Locate the cell with the specified text and output its [X, Y] center coordinate. 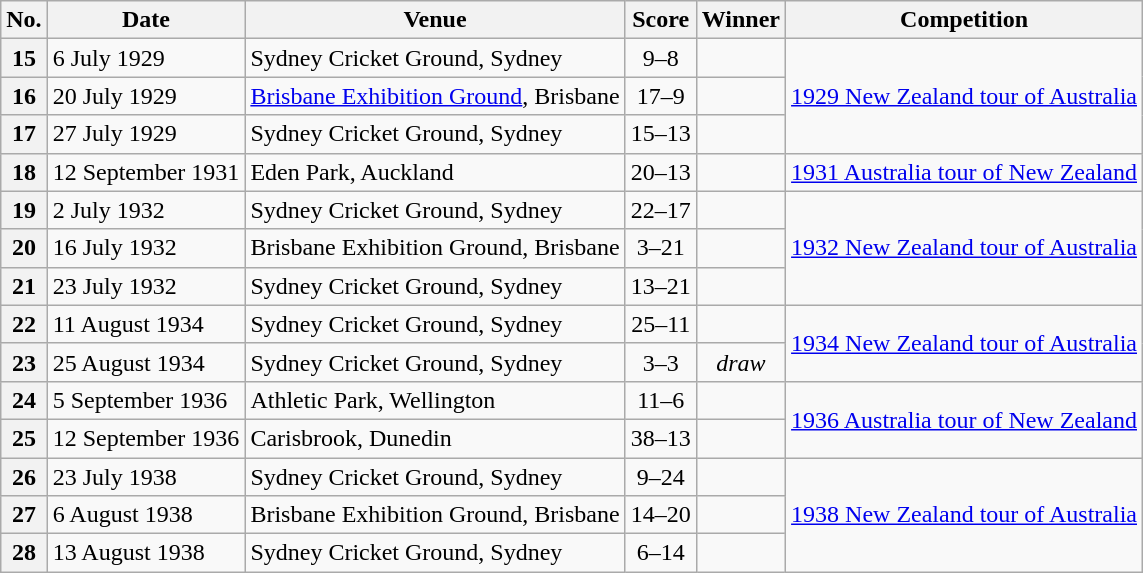
1932 New Zealand tour of Australia [964, 248]
17–9 [660, 96]
18 [24, 172]
13–21 [660, 286]
20–13 [660, 172]
20 [24, 248]
9–8 [660, 58]
27 [24, 515]
Venue [435, 20]
6 July 1929 [146, 58]
16 July 1932 [146, 248]
1929 New Zealand tour of Australia [964, 96]
26 [24, 477]
12 September 1931 [146, 172]
draw [740, 362]
17 [24, 134]
Eden Park, Auckland [435, 172]
25 August 1934 [146, 362]
24 [24, 400]
1936 Australia tour of New Zealand [964, 419]
25 [24, 438]
3–21 [660, 248]
25–11 [660, 324]
38–13 [660, 438]
Winner [740, 20]
Date [146, 20]
Competition [964, 20]
27 July 1929 [146, 134]
1934 New Zealand tour of Australia [964, 343]
Carisbrook, Dunedin [435, 438]
5 September 1936 [146, 400]
11 August 1934 [146, 324]
2 July 1932 [146, 210]
1938 New Zealand tour of Australia [964, 515]
No. [24, 20]
9–24 [660, 477]
23 July 1932 [146, 286]
13 August 1938 [146, 553]
20 July 1929 [146, 96]
Athletic Park, Wellington [435, 400]
22 [24, 324]
21 [24, 286]
15 [24, 58]
11–6 [660, 400]
1931 Australia tour of New Zealand [964, 172]
23 July 1938 [146, 477]
12 September 1936 [146, 438]
Score [660, 20]
19 [24, 210]
16 [24, 96]
28 [24, 553]
15–13 [660, 134]
6 August 1938 [146, 515]
3–3 [660, 362]
6–14 [660, 553]
14–20 [660, 515]
22–17 [660, 210]
23 [24, 362]
